Provide the (X, Y) coordinate of the cell's center where the given text is located.  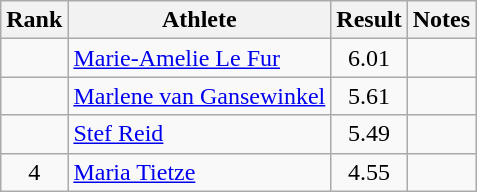
Notes (441, 20)
4.55 (369, 172)
Marie-Amelie Le Fur (200, 58)
Marlene van Gansewinkel (200, 96)
4 (34, 172)
5.61 (369, 96)
Stef Reid (200, 134)
6.01 (369, 58)
5.49 (369, 134)
Maria Tietze (200, 172)
Rank (34, 20)
Athlete (200, 20)
Result (369, 20)
